Locate the cell with the specified text and output its (X, Y) center coordinate. 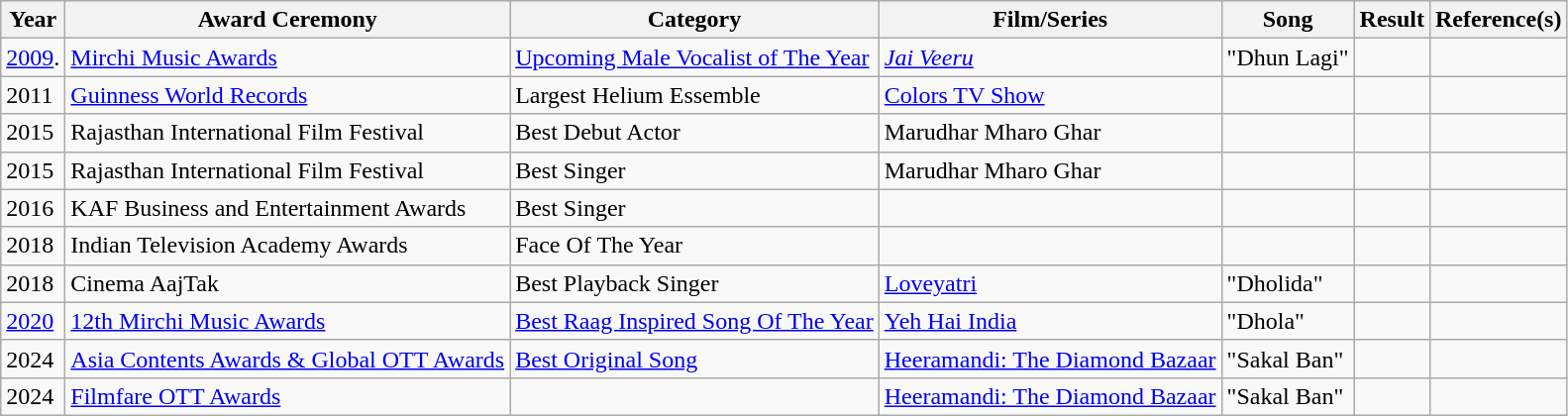
Yeh Hai India (1050, 321)
KAF Business and Entertainment Awards (287, 208)
Best Raag Inspired Song Of The Year (695, 321)
Result (1392, 20)
2016 (34, 208)
Asia Contents Awards & Global OTT Awards (287, 359)
Year (34, 20)
Jai Veeru (1050, 57)
Face Of The Year (695, 246)
"Dhola" (1288, 321)
Category (695, 20)
2020 (34, 321)
Film/Series (1050, 20)
Best Debut Actor (695, 133)
Cinema AajTak (287, 283)
Song (1288, 20)
Best Playback Singer (695, 283)
Upcoming Male Vocalist of The Year (695, 57)
"Dhun Lagi" (1288, 57)
Mirchi Music Awards (287, 57)
Indian Television Academy Awards (287, 246)
Filmfare OTT Awards (287, 396)
Loveyatri (1050, 283)
Reference(s) (1498, 20)
Award Ceremony (287, 20)
12th Mirchi Music Awards (287, 321)
Largest Helium Essemble (695, 95)
Guinness World Records (287, 95)
2011 (34, 95)
Best Original Song (695, 359)
Colors TV Show (1050, 95)
2009. (34, 57)
"Dholida" (1288, 283)
